Output the [X, Y] coordinate of the center of the cell containing the given text.  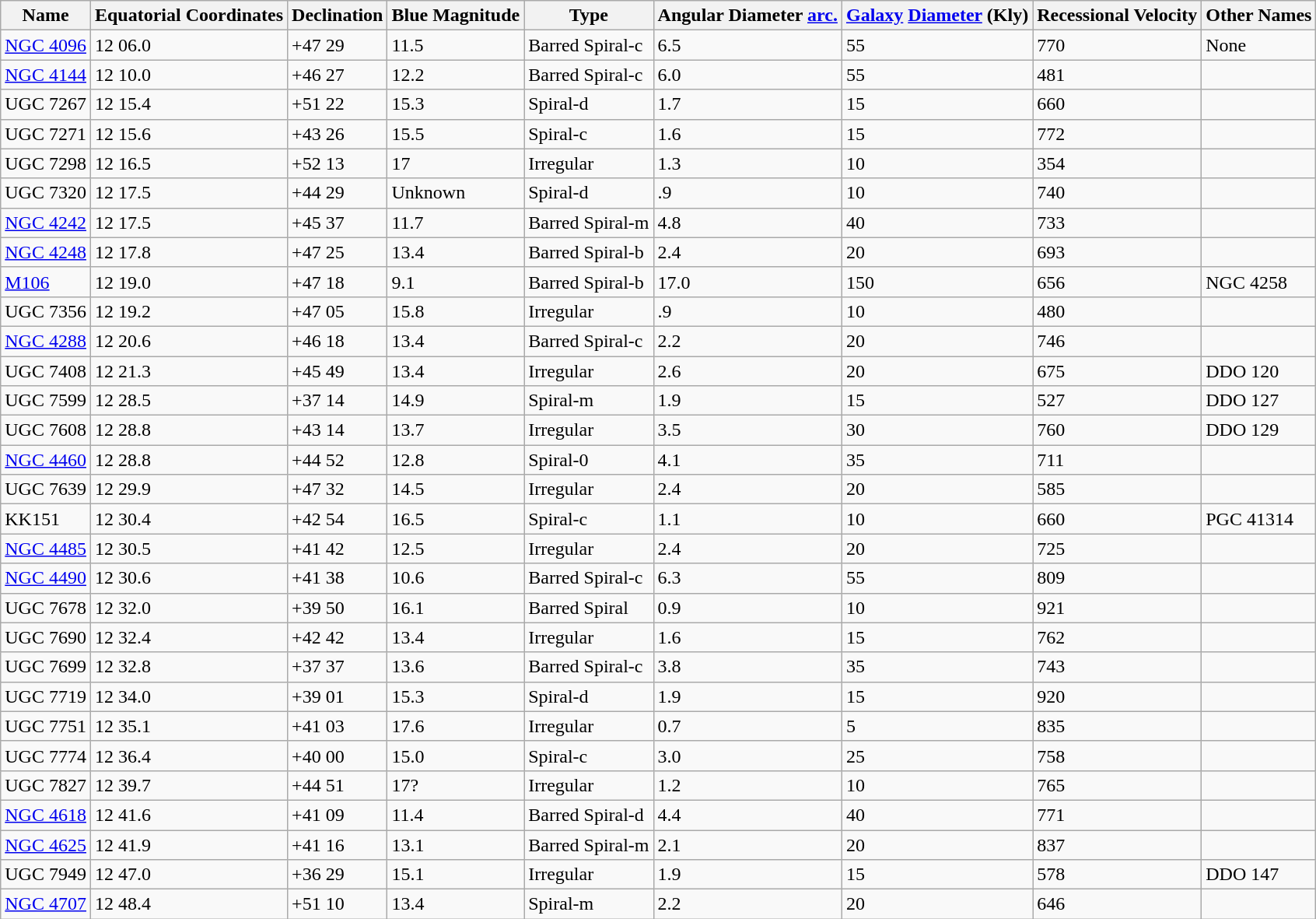
733 [1117, 223]
+45 37 [338, 223]
693 [1117, 252]
17.0 [747, 282]
3.0 [747, 756]
835 [1117, 726]
12 35.1 [188, 726]
921 [1117, 608]
6.0 [747, 75]
1.3 [747, 163]
Unknown [456, 193]
UGC 7774 [46, 756]
+51 22 [338, 104]
11.4 [456, 815]
+37 14 [338, 401]
UGC 7690 [46, 637]
DDO 127 [1258, 401]
+46 18 [338, 341]
+41 16 [338, 844]
17.6 [456, 726]
12 19.0 [188, 282]
UGC 7320 [46, 193]
15.5 [456, 134]
UGC 7608 [46, 430]
UGC 7949 [46, 875]
Barred Spiral [589, 608]
+47 25 [338, 252]
25 [936, 756]
12 30.6 [188, 578]
NGC 4625 [46, 844]
NGC 4144 [46, 75]
NGC 4096 [46, 45]
Recessional Velocity [1117, 16]
UGC 7827 [46, 785]
12 32.0 [188, 608]
16.5 [456, 519]
6.5 [747, 45]
NGC 4490 [46, 578]
12 16.5 [188, 163]
13.1 [456, 844]
NGC 4242 [46, 223]
+47 05 [338, 311]
12 39.7 [188, 785]
PGC 41314 [1258, 519]
9.1 [456, 282]
+44 51 [338, 785]
578 [1117, 875]
354 [1117, 163]
758 [1117, 756]
+52 13 [338, 163]
17 [456, 163]
Type [589, 16]
+41 42 [338, 549]
DDO 147 [1258, 875]
837 [1117, 844]
481 [1117, 75]
0.9 [747, 608]
UGC 7267 [46, 104]
12.2 [456, 75]
Angular Diameter arc. [747, 16]
Galaxy Diameter (Kly) [936, 16]
17? [456, 785]
12 28.5 [188, 401]
2.6 [747, 371]
14.5 [456, 489]
Spiral-0 [589, 460]
+42 42 [338, 637]
150 [936, 282]
12 19.2 [188, 311]
+44 52 [338, 460]
+44 29 [338, 193]
725 [1117, 549]
DDO 129 [1258, 430]
UGC 7719 [46, 696]
711 [1117, 460]
NGC 4288 [46, 341]
16.1 [456, 608]
12 06.0 [188, 45]
Blue Magnitude [456, 16]
+36 29 [338, 875]
UGC 7751 [46, 726]
675 [1117, 371]
+43 26 [338, 134]
771 [1117, 815]
12 15.4 [188, 104]
4.4 [747, 815]
809 [1117, 578]
12 48.4 [188, 904]
12.8 [456, 460]
740 [1117, 193]
+42 54 [338, 519]
12 47.0 [188, 875]
NGC 4618 [46, 815]
UGC 7356 [46, 311]
Name [46, 16]
15.1 [456, 875]
11.5 [456, 45]
+37 37 [338, 667]
12 41.9 [188, 844]
12 30.5 [188, 549]
Other Names [1258, 16]
+47 18 [338, 282]
1.2 [747, 785]
12 15.6 [188, 134]
NGC 4485 [46, 549]
12 17.8 [188, 252]
UGC 7298 [46, 163]
UGC 7678 [46, 608]
+51 10 [338, 904]
746 [1117, 341]
760 [1117, 430]
+40 00 [338, 756]
1.7 [747, 104]
4.1 [747, 460]
12 36.4 [188, 756]
765 [1117, 785]
1.1 [747, 519]
585 [1117, 489]
770 [1117, 45]
3.5 [747, 430]
DDO 120 [1258, 371]
15.0 [456, 756]
762 [1117, 637]
+47 32 [338, 489]
527 [1117, 401]
Barred Spiral-d [589, 815]
13.7 [456, 430]
M106 [46, 282]
+41 03 [338, 726]
15.8 [456, 311]
UGC 7408 [46, 371]
+41 38 [338, 578]
+47 29 [338, 45]
12 30.4 [188, 519]
+46 27 [338, 75]
2.1 [747, 844]
NGC 4707 [46, 904]
None [1258, 45]
UGC 7639 [46, 489]
Declination [338, 16]
NGC 4460 [46, 460]
743 [1117, 667]
NGC 4248 [46, 252]
UGC 7271 [46, 134]
+43 14 [338, 430]
3.8 [747, 667]
12.5 [456, 549]
6.3 [747, 578]
KK151 [46, 519]
+41 09 [338, 815]
10.6 [456, 578]
646 [1117, 904]
12 32.8 [188, 667]
Equatorial Coordinates [188, 16]
12 32.4 [188, 637]
14.9 [456, 401]
12 21.3 [188, 371]
12 41.6 [188, 815]
11.7 [456, 223]
4.8 [747, 223]
0.7 [747, 726]
12 20.6 [188, 341]
12 10.0 [188, 75]
480 [1117, 311]
NGC 4258 [1258, 282]
772 [1117, 134]
5 [936, 726]
656 [1117, 282]
12 34.0 [188, 696]
UGC 7599 [46, 401]
+45 49 [338, 371]
UGC 7699 [46, 667]
30 [936, 430]
+39 01 [338, 696]
12 29.9 [188, 489]
13.6 [456, 667]
920 [1117, 696]
+39 50 [338, 608]
